From the cell containing the given text, extract its center point as [X, Y] coordinate. 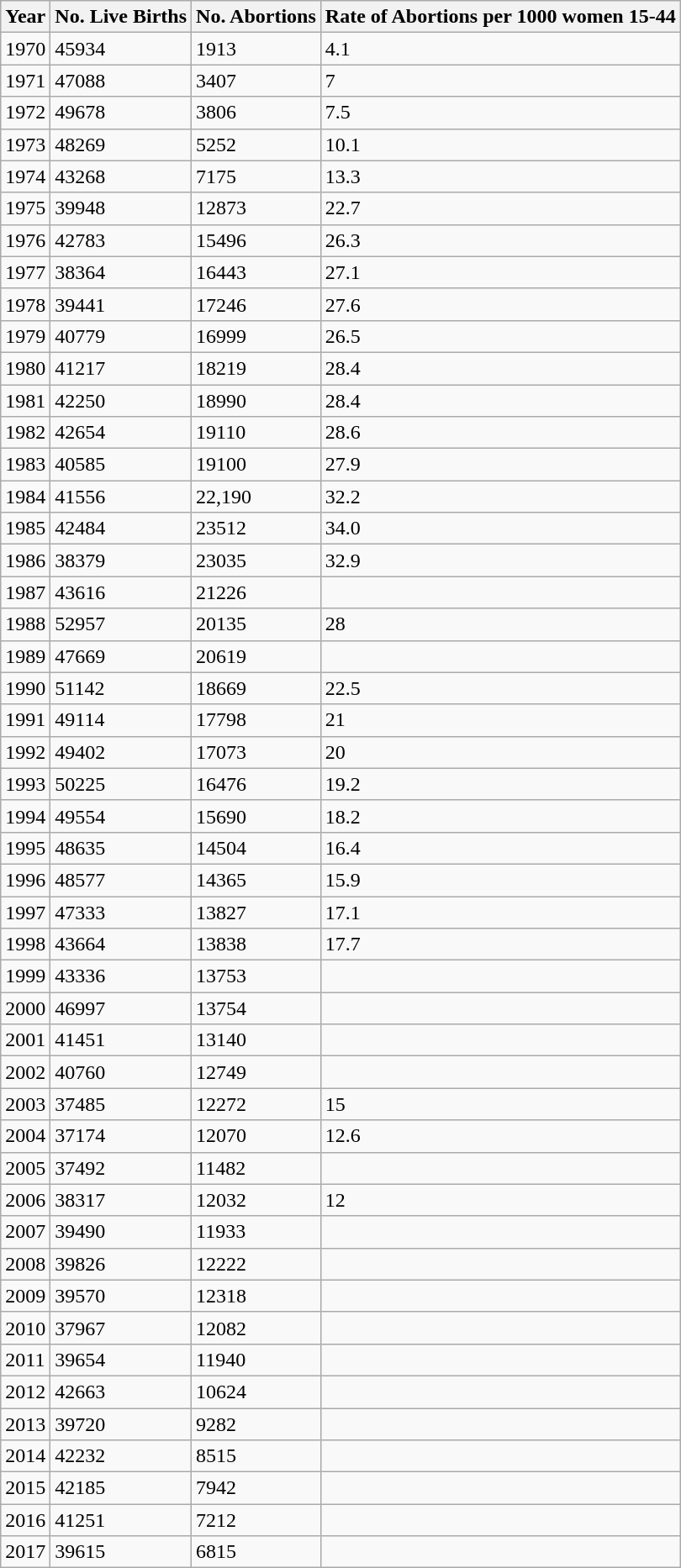
39948 [121, 208]
42250 [121, 401]
43616 [121, 592]
16443 [256, 272]
1988 [25, 624]
19110 [256, 433]
2012 [25, 1392]
27.1 [500, 272]
27.6 [500, 304]
1978 [25, 304]
45934 [121, 49]
11933 [256, 1232]
1972 [25, 113]
39654 [121, 1360]
43268 [121, 176]
21226 [256, 592]
16999 [256, 336]
17246 [256, 304]
12032 [256, 1200]
32.9 [500, 560]
7 [500, 81]
22,190 [256, 497]
7212 [256, 1520]
2002 [25, 1072]
1970 [25, 49]
39826 [121, 1264]
1991 [25, 720]
14365 [256, 880]
12222 [256, 1264]
1995 [25, 848]
1989 [25, 656]
23512 [256, 529]
6815 [256, 1552]
14504 [256, 848]
1976 [25, 240]
52957 [121, 624]
28 [500, 624]
2001 [25, 1040]
50225 [121, 784]
Rate of Abortions per 1000 women 15-44 [500, 17]
18990 [256, 401]
48577 [121, 880]
38379 [121, 560]
15.9 [500, 880]
13140 [256, 1040]
16476 [256, 784]
2017 [25, 1552]
1975 [25, 208]
47333 [121, 912]
2015 [25, 1488]
10.1 [500, 145]
26.3 [500, 240]
1994 [25, 816]
10624 [256, 1392]
2004 [25, 1136]
15496 [256, 240]
1998 [25, 944]
2006 [25, 1200]
9282 [256, 1424]
21 [500, 720]
17798 [256, 720]
1984 [25, 497]
2005 [25, 1168]
39570 [121, 1296]
2016 [25, 1520]
13.3 [500, 176]
51142 [121, 688]
49678 [121, 113]
13838 [256, 944]
1977 [25, 272]
1987 [25, 592]
12082 [256, 1328]
7.5 [500, 113]
37485 [121, 1104]
1999 [25, 976]
42232 [121, 1456]
38364 [121, 272]
1996 [25, 880]
3806 [256, 113]
13754 [256, 1008]
42185 [121, 1488]
2007 [25, 1232]
32.2 [500, 497]
47669 [121, 656]
49114 [121, 720]
13753 [256, 976]
17.7 [500, 944]
38317 [121, 1200]
12318 [256, 1296]
11940 [256, 1360]
15 [500, 1104]
22.7 [500, 208]
1913 [256, 49]
1990 [25, 688]
1985 [25, 529]
49402 [121, 752]
1974 [25, 176]
1979 [25, 336]
12070 [256, 1136]
20135 [256, 624]
37492 [121, 1168]
17073 [256, 752]
47088 [121, 81]
13827 [256, 912]
42654 [121, 433]
7942 [256, 1488]
1982 [25, 433]
42783 [121, 240]
8515 [256, 1456]
2000 [25, 1008]
11482 [256, 1168]
No. Abortions [256, 17]
2011 [25, 1360]
1973 [25, 145]
27.9 [500, 465]
43664 [121, 944]
39490 [121, 1232]
46997 [121, 1008]
16.4 [500, 848]
2008 [25, 1264]
1981 [25, 401]
19.2 [500, 784]
37967 [121, 1328]
49554 [121, 816]
42663 [121, 1392]
41556 [121, 497]
26.5 [500, 336]
41451 [121, 1040]
1971 [25, 81]
1992 [25, 752]
No. Live Births [121, 17]
1983 [25, 465]
18219 [256, 368]
12873 [256, 208]
2013 [25, 1424]
1993 [25, 784]
19100 [256, 465]
15690 [256, 816]
2009 [25, 1296]
39615 [121, 1552]
40760 [121, 1072]
22.5 [500, 688]
40779 [121, 336]
12749 [256, 1072]
20 [500, 752]
3407 [256, 81]
1997 [25, 912]
48635 [121, 848]
43336 [121, 976]
20619 [256, 656]
12 [500, 1200]
42484 [121, 529]
2014 [25, 1456]
18.2 [500, 816]
18669 [256, 688]
39441 [121, 304]
12272 [256, 1104]
41217 [121, 368]
2003 [25, 1104]
5252 [256, 145]
Year [25, 17]
4.1 [500, 49]
17.1 [500, 912]
41251 [121, 1520]
7175 [256, 176]
1986 [25, 560]
37174 [121, 1136]
34.0 [500, 529]
23035 [256, 560]
48269 [121, 145]
2010 [25, 1328]
1980 [25, 368]
39720 [121, 1424]
40585 [121, 465]
12.6 [500, 1136]
28.6 [500, 433]
